Pinpoint the cell where the given text exists, returning its [x, y] midpoint coordinate. 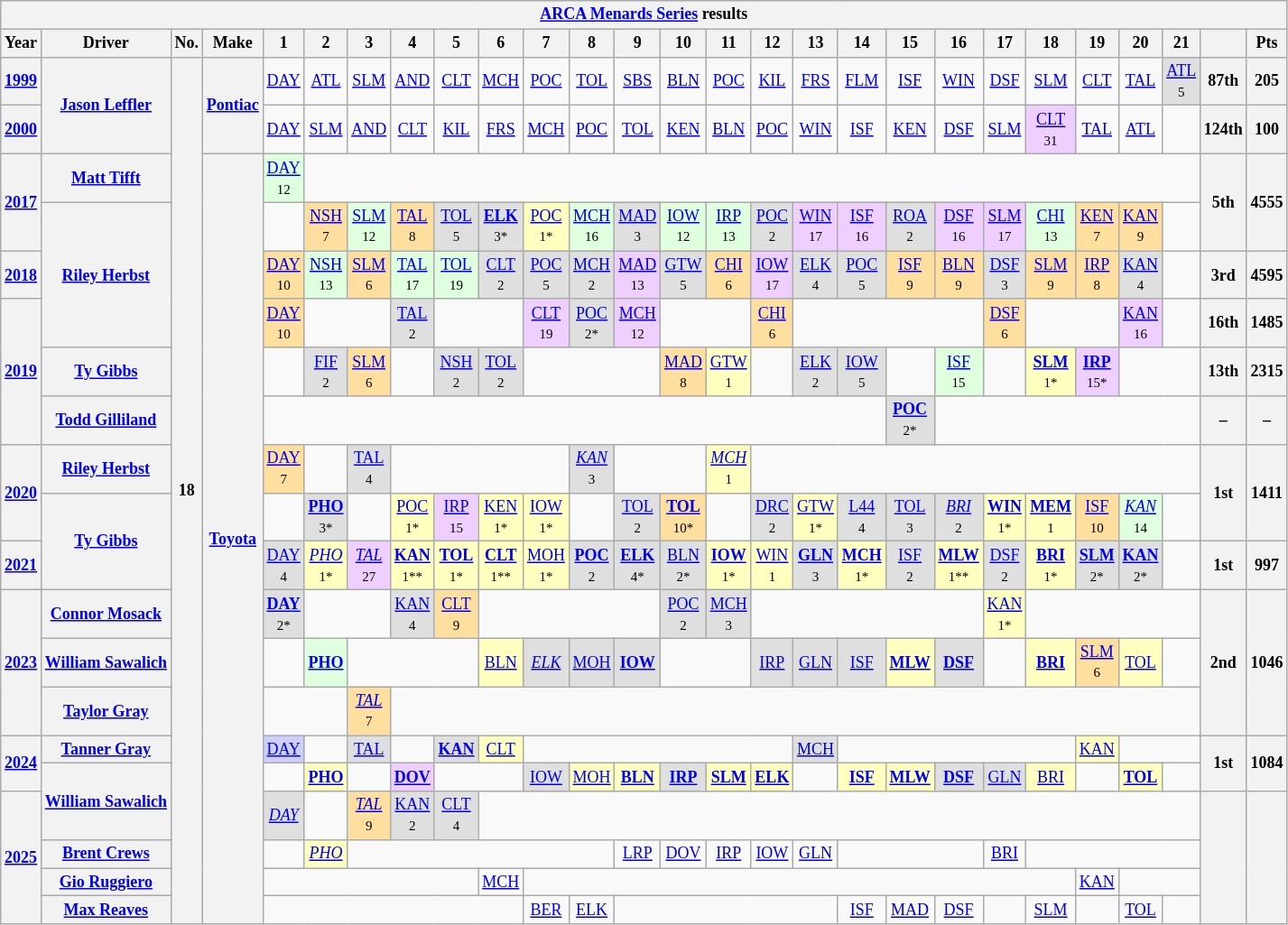
20 [1141, 43]
CLT31 [1051, 130]
MAD [910, 910]
MCH1* [861, 566]
KAN1** [413, 566]
TAL9 [369, 816]
WIN1 [773, 566]
IRP15 [457, 517]
WIN1* [1005, 517]
ISF2 [910, 566]
ISF10 [1097, 517]
MCH16 [592, 227]
DSF6 [1005, 323]
1999 [22, 81]
205 [1267, 81]
Max Reaves [106, 910]
BRI2 [959, 517]
6 [501, 43]
IRP13 [728, 227]
TAL4 [369, 468]
DAY7 [283, 468]
3rd [1223, 275]
Year [22, 43]
NSH7 [326, 227]
IRP8 [1097, 275]
TAL17 [413, 275]
TOL3 [910, 517]
2315 [1267, 372]
2025 [22, 857]
KAN2 [413, 816]
DSF2 [1005, 566]
TOL19 [457, 275]
10 [684, 43]
TOL1* [457, 566]
ISF15 [959, 372]
CHI13 [1051, 227]
ATL5 [1181, 81]
IRP15* [1097, 372]
NSH13 [326, 275]
KAN2* [1141, 566]
MOH1* [547, 566]
ELK4 [816, 275]
5 [457, 43]
SLM2* [1097, 566]
2000 [22, 130]
GLN3 [816, 566]
Brent Crews [106, 854]
ROA2 [910, 227]
BLN2* [684, 566]
KEN7 [1097, 227]
NSH2 [457, 372]
Matt Tifft [106, 178]
2017 [22, 202]
SLM17 [1005, 227]
KAN16 [1141, 323]
KAN1* [1005, 614]
MLW1** [959, 566]
5th [1223, 202]
Toyota [233, 539]
13th [1223, 372]
MCH3 [728, 614]
12 [773, 43]
Tanner Gray [106, 749]
124th [1223, 130]
MCH1 [728, 468]
DRC2 [773, 517]
TAL27 [369, 566]
Connor Mosack [106, 614]
7 [547, 43]
TAL2 [413, 323]
FLM [861, 81]
2018 [22, 275]
KAN9 [1141, 227]
14 [861, 43]
Pontiac [233, 105]
Driver [106, 43]
IOW12 [684, 227]
CLT2 [501, 275]
TAL7 [369, 711]
ISF9 [910, 275]
BER [547, 910]
KAN3 [592, 468]
ELK4* [637, 566]
SLM9 [1051, 275]
2023 [22, 662]
CLT9 [457, 614]
997 [1267, 566]
16th [1223, 323]
CLT4 [457, 816]
BLN9 [959, 275]
GTW1 [728, 372]
KEN1* [501, 517]
Gio Ruggiero [106, 883]
KAN14 [1141, 517]
MEM1 [1051, 517]
17 [1005, 43]
ISF16 [861, 227]
TAL8 [413, 227]
4 [413, 43]
Todd Gilliland [106, 421]
TOL5 [457, 227]
19 [1097, 43]
3 [369, 43]
IOW5 [861, 372]
4555 [1267, 202]
Taylor Gray [106, 711]
DAY2* [283, 614]
FIF2 [326, 372]
Make [233, 43]
ELK3* [501, 227]
DAY12 [283, 178]
16 [959, 43]
SBS [637, 81]
CLT1** [501, 566]
1084 [1267, 763]
BRI1* [1051, 566]
MAD8 [684, 372]
MCH12 [637, 323]
DAY4 [283, 566]
11 [728, 43]
SLM1* [1051, 372]
2024 [22, 763]
GTW1* [816, 517]
ELK2 [816, 372]
L444 [861, 517]
DSF3 [1005, 275]
GTW5 [684, 275]
SLM12 [369, 227]
IOW17 [773, 275]
21 [1181, 43]
Jason Leffler [106, 105]
9 [637, 43]
2021 [22, 566]
MAD3 [637, 227]
13 [816, 43]
WIN17 [816, 227]
2019 [22, 372]
Pts [1267, 43]
No. [186, 43]
2020 [22, 493]
1 [283, 43]
1411 [1267, 493]
MCH2 [592, 275]
ARCA Menards Series results [644, 14]
2nd [1223, 662]
1485 [1267, 323]
100 [1267, 130]
LRP [637, 854]
PHO3* [326, 517]
87th [1223, 81]
15 [910, 43]
MAD13 [637, 275]
DSF16 [959, 227]
CLT19 [547, 323]
8 [592, 43]
TOL10* [684, 517]
1046 [1267, 662]
PHO1* [326, 566]
2 [326, 43]
4595 [1267, 275]
